Extract the (x, y) coordinate from the center of the cell holding the provided text.  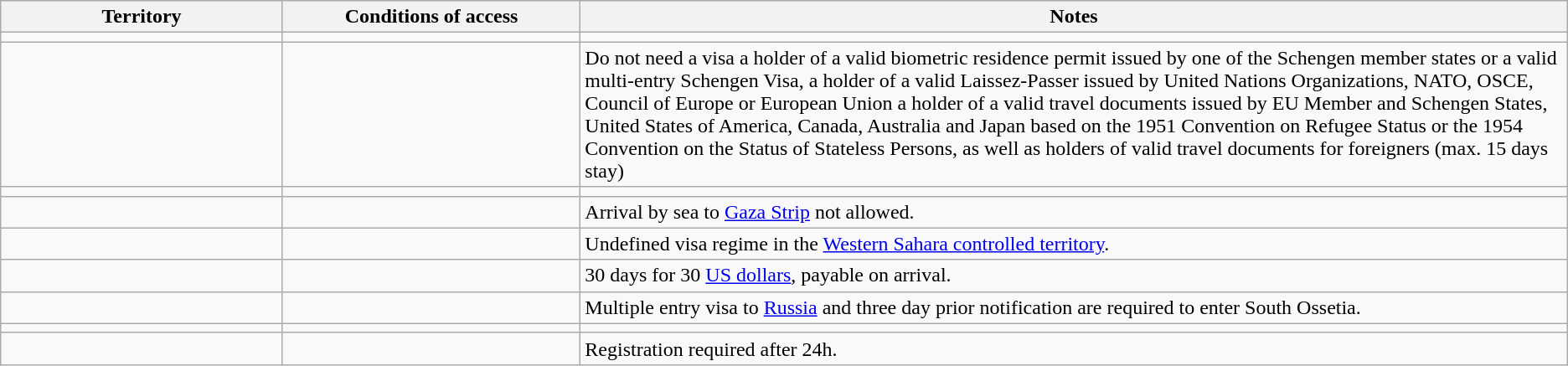
Multiple entry visa to Russia and three day prior notification are required to enter South Ossetia. (1074, 307)
Registration required after 24h. (1074, 348)
30 days for 30 US dollars, payable on arrival. (1074, 276)
Undefined visa regime in the Western Sahara controlled territory. (1074, 244)
Territory (142, 17)
Conditions of access (431, 17)
Arrival by sea to Gaza Strip not allowed. (1074, 212)
Notes (1074, 17)
